Find where the given text appears and provide that cell's center as (X, Y) coordinate. 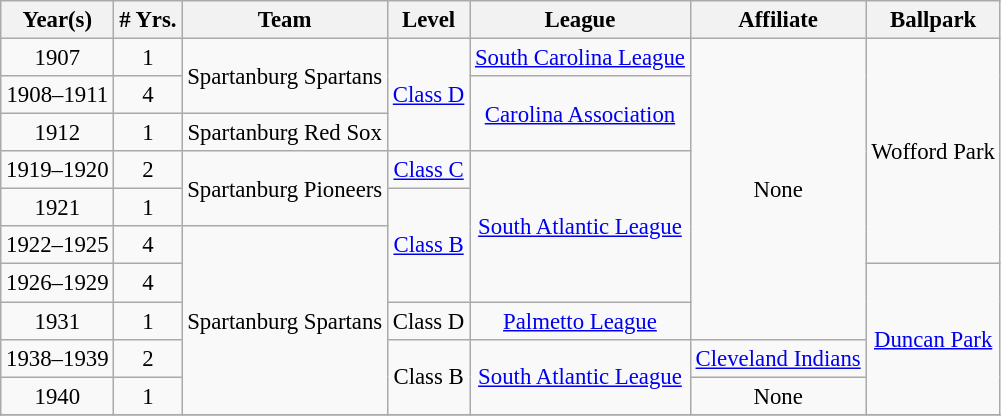
1919–1920 (58, 170)
League (580, 20)
1931 (58, 321)
1912 (58, 133)
Team (285, 20)
1926–1929 (58, 283)
1908–1911 (58, 95)
1938–1939 (58, 358)
1940 (58, 396)
Spartanburg Red Sox (285, 133)
1907 (58, 58)
Palmetto League (580, 321)
South Carolina League (580, 58)
Class C (429, 170)
# Yrs. (148, 20)
Cleveland Indians (778, 358)
1921 (58, 208)
1922–1925 (58, 245)
Affiliate (778, 20)
Spartanburg Pioneers (285, 188)
Carolina Association (580, 114)
Ballpark (933, 20)
Year(s) (58, 20)
Wofford Park (933, 152)
Duncan Park (933, 339)
Level (429, 20)
